Search for the cell housing the specified text and yield its [X, Y] center coordinate. 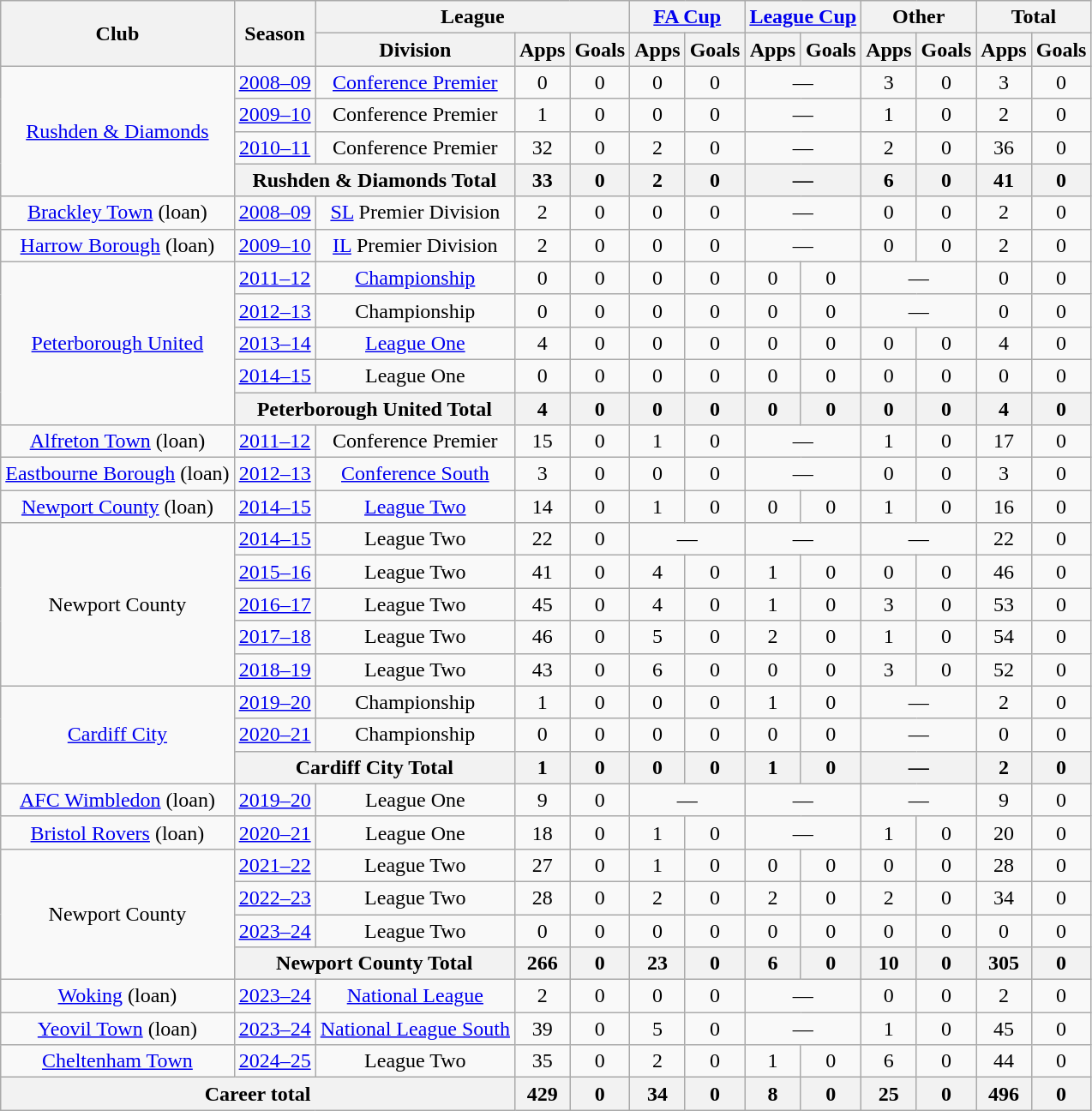
Brackley Town (loan) [117, 213]
Newport County Total [374, 964]
36 [1004, 147]
2015–16 [274, 572]
2010–11 [274, 147]
Conference South [415, 474]
27 [542, 865]
National League [415, 996]
2021–22 [274, 865]
Cardiff City Total [374, 767]
Rushden & Diamonds [117, 131]
23 [657, 964]
SL Premier Division [415, 213]
25 [889, 1094]
54 [1004, 637]
2017–18 [274, 637]
Newport County (loan) [117, 507]
52 [1004, 670]
Alfreton Town (loan) [117, 441]
429 [542, 1094]
44 [1004, 1061]
32 [542, 147]
Total [1034, 17]
Peterborough United [117, 343]
20 [1004, 832]
2022–23 [274, 898]
Rushden & Diamonds Total [374, 180]
35 [542, 1061]
17 [1004, 441]
10 [889, 964]
2018–19 [274, 670]
Cheltenham Town [117, 1061]
8 [773, 1094]
2013–14 [274, 343]
2016–17 [274, 604]
16 [1004, 507]
Career total [258, 1094]
AFC Wimbledon (loan) [117, 800]
Eastbourne Borough (loan) [117, 474]
Peterborough United Total [374, 409]
Woking (loan) [117, 996]
National League South [415, 1029]
League Cup [803, 17]
305 [1004, 964]
18 [542, 832]
14 [542, 507]
39 [542, 1029]
IL Premier Division [415, 245]
Cardiff City [117, 735]
Club [117, 33]
Harrow Borough (loan) [117, 245]
2024–25 [274, 1061]
Yeovil Town (loan) [117, 1029]
53 [1004, 604]
496 [1004, 1094]
Division [415, 50]
FA Cup [687, 17]
43 [542, 670]
Season [274, 33]
266 [542, 964]
Other [919, 17]
Bristol Rovers (loan) [117, 832]
15 [542, 441]
League [473, 17]
33 [542, 180]
